Identify which cell holds the provided text, then report its (X, Y) central coordinate. 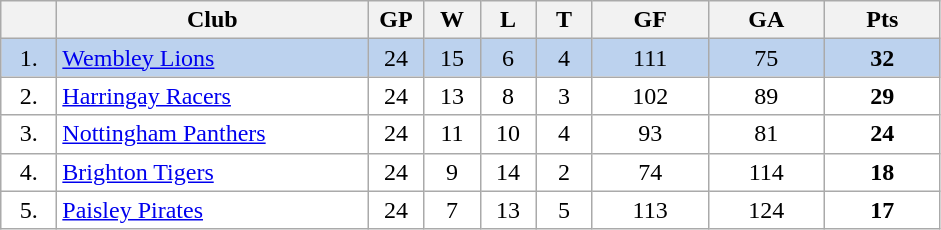
81 (766, 134)
Paisley Pirates (212, 210)
75 (766, 58)
Wembley Lions (212, 58)
11 (452, 134)
Brighton Tigers (212, 172)
17 (882, 210)
3 (564, 96)
14 (508, 172)
Harringay Racers (212, 96)
74 (650, 172)
32 (882, 58)
T (564, 20)
2. (29, 96)
124 (766, 210)
W (452, 20)
2 (564, 172)
114 (766, 172)
111 (650, 58)
L (508, 20)
1. (29, 58)
Nottingham Panthers (212, 134)
89 (766, 96)
102 (650, 96)
10 (508, 134)
29 (882, 96)
3. (29, 134)
6 (508, 58)
GF (650, 20)
Pts (882, 20)
93 (650, 134)
9 (452, 172)
GA (766, 20)
113 (650, 210)
18 (882, 172)
Club (212, 20)
5. (29, 210)
7 (452, 210)
4. (29, 172)
8 (508, 96)
GP (396, 20)
15 (452, 58)
5 (564, 210)
